Search for the cell housing the specified text and yield its [x, y] center coordinate. 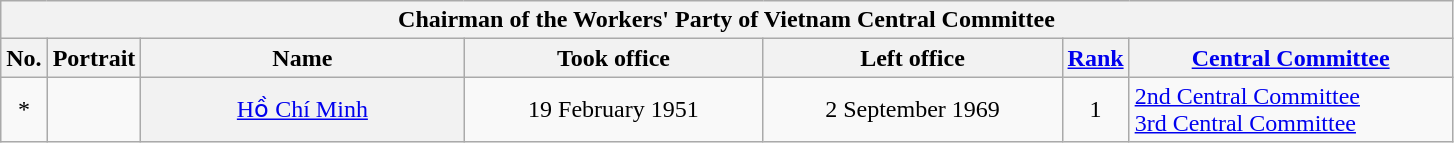
No. [24, 58]
1 [1096, 110]
Left office [912, 58]
Portrait [94, 58]
19 February 1951 [614, 110]
2nd Central Committee 3rd Central Committee [1290, 110]
Chairman of the Workers' Party of Vietnam Central Committee [726, 20]
Central Committee [1290, 58]
* [24, 110]
Took office [614, 58]
Rank [1096, 58]
Name [302, 58]
Hồ Chí Minh [302, 110]
2 September 1969 [912, 110]
